Pinpoint the cell where the given text exists, returning its (X, Y) midpoint coordinate. 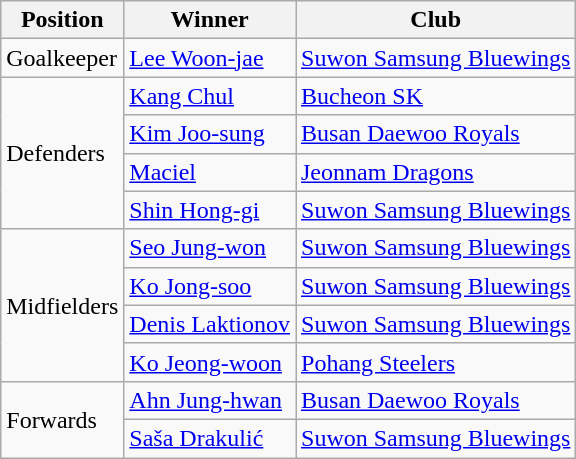
Ahn Jung-hwan (210, 400)
Goalkeeper (62, 58)
Jeonnam Dragons (436, 172)
Lee Woon-jae (210, 58)
Denis Laktionov (210, 324)
Midfielders (62, 305)
Pohang Steelers (436, 362)
Defenders (62, 153)
Seo Jung-won (210, 248)
Club (436, 20)
Saša Drakulić (210, 438)
Shin Hong-gi (210, 210)
Position (62, 20)
Maciel (210, 172)
Winner (210, 20)
Bucheon SK (436, 96)
Forwards (62, 419)
Ko Jong-soo (210, 286)
Ko Jeong-woon (210, 362)
Kang Chul (210, 96)
Kim Joo-sung (210, 134)
